Extract the (X, Y) coordinate from the center of the cell holding the provided text.  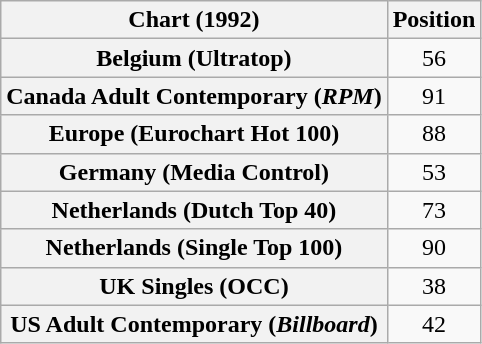
91 (434, 96)
90 (434, 248)
38 (434, 286)
Belgium (Ultratop) (194, 58)
53 (434, 172)
Chart (1992) (194, 20)
Position (434, 20)
88 (434, 134)
Europe (Eurochart Hot 100) (194, 134)
56 (434, 58)
UK Singles (OCC) (194, 286)
Germany (Media Control) (194, 172)
US Adult Contemporary (Billboard) (194, 324)
Netherlands (Single Top 100) (194, 248)
Canada Adult Contemporary (RPM) (194, 96)
73 (434, 210)
42 (434, 324)
Netherlands (Dutch Top 40) (194, 210)
